Locate the cell with the specified text and output its (X, Y) center coordinate. 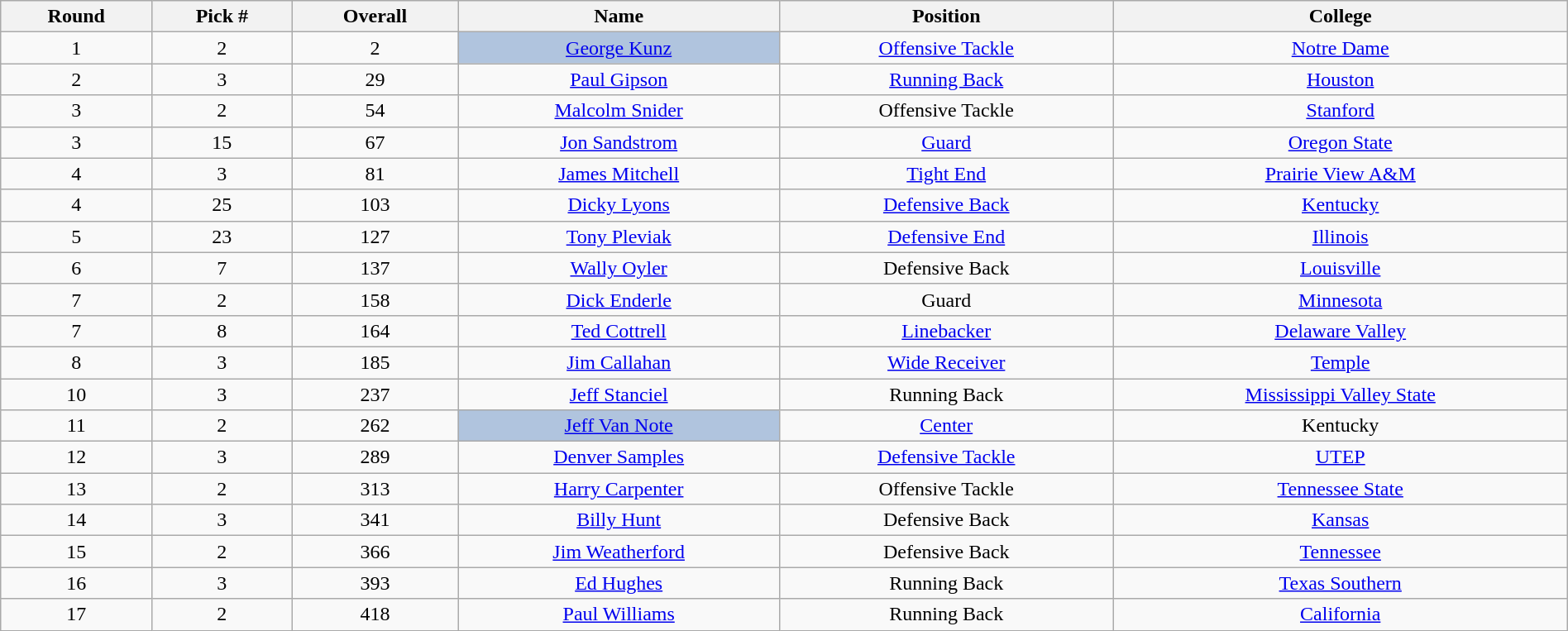
Dicky Lyons (619, 205)
262 (375, 426)
Malcolm Snider (619, 111)
Round (76, 17)
Tennessee (1340, 552)
Kansas (1340, 520)
164 (375, 331)
Louisville (1340, 268)
29 (375, 79)
103 (375, 205)
James Mitchell (619, 174)
Name (619, 17)
Billy Hunt (619, 520)
Harry Carpenter (619, 489)
Defensive End (946, 237)
Tight End (946, 174)
Overall (375, 17)
10 (76, 394)
Center (946, 426)
Oregon State (1340, 142)
Paul Williams (619, 614)
Pick # (222, 17)
11 (76, 426)
5 (76, 237)
Jeff Stanciel (619, 394)
127 (375, 237)
25 (222, 205)
Prairie View A&M (1340, 174)
Notre Dame (1340, 48)
1 (76, 48)
23 (222, 237)
67 (375, 142)
Stanford (1340, 111)
Delaware Valley (1340, 331)
Illinois (1340, 237)
12 (76, 457)
Jeff Van Note (619, 426)
California (1340, 614)
Jim Callahan (619, 362)
Minnesota (1340, 299)
Mississippi Valley State (1340, 394)
137 (375, 268)
Tony Pleviak (619, 237)
Denver Samples (619, 457)
College (1340, 17)
Wide Receiver (946, 362)
81 (375, 174)
Ed Hughes (619, 583)
George Kunz (619, 48)
13 (76, 489)
418 (375, 614)
Texas Southern (1340, 583)
16 (76, 583)
393 (375, 583)
Temple (1340, 362)
6 (76, 268)
Position (946, 17)
14 (76, 520)
366 (375, 552)
17 (76, 614)
237 (375, 394)
158 (375, 299)
313 (375, 489)
341 (375, 520)
Paul Gipson (619, 79)
Linebacker (946, 331)
Houston (1340, 79)
Wally Oyler (619, 268)
54 (375, 111)
UTEP (1340, 457)
289 (375, 457)
185 (375, 362)
Dick Enderle (619, 299)
Jim Weatherford (619, 552)
Defensive Tackle (946, 457)
Tennessee State (1340, 489)
Jon Sandstrom (619, 142)
Ted Cottrell (619, 331)
